Detect which cell encompasses the target text, then output its (x, y) center coordinate. 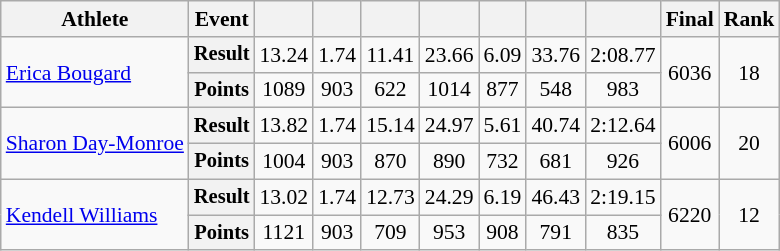
2:12.64 (622, 126)
791 (556, 233)
1089 (284, 90)
11.41 (390, 55)
12 (750, 214)
908 (502, 233)
6220 (690, 214)
Event (222, 19)
6.19 (502, 197)
1004 (284, 162)
1014 (450, 90)
6006 (690, 144)
13.02 (284, 197)
6036 (690, 72)
6.09 (502, 55)
890 (450, 162)
24.29 (450, 197)
Rank (750, 19)
20 (750, 144)
926 (622, 162)
709 (390, 233)
622 (390, 90)
870 (390, 162)
24.97 (450, 126)
Final (690, 19)
Erica Bougard (95, 72)
13.82 (284, 126)
23.66 (450, 55)
681 (556, 162)
877 (502, 90)
Sharon Day-Monroe (95, 144)
983 (622, 90)
732 (502, 162)
953 (450, 233)
12.73 (390, 197)
Kendell Williams (95, 214)
13.24 (284, 55)
18 (750, 72)
1121 (284, 233)
5.61 (502, 126)
40.74 (556, 126)
548 (556, 90)
2:19.15 (622, 197)
15.14 (390, 126)
46.43 (556, 197)
33.76 (556, 55)
2:08.77 (622, 55)
835 (622, 233)
Athlete (95, 19)
